Search for the cell housing the specified text and yield its (X, Y) center coordinate. 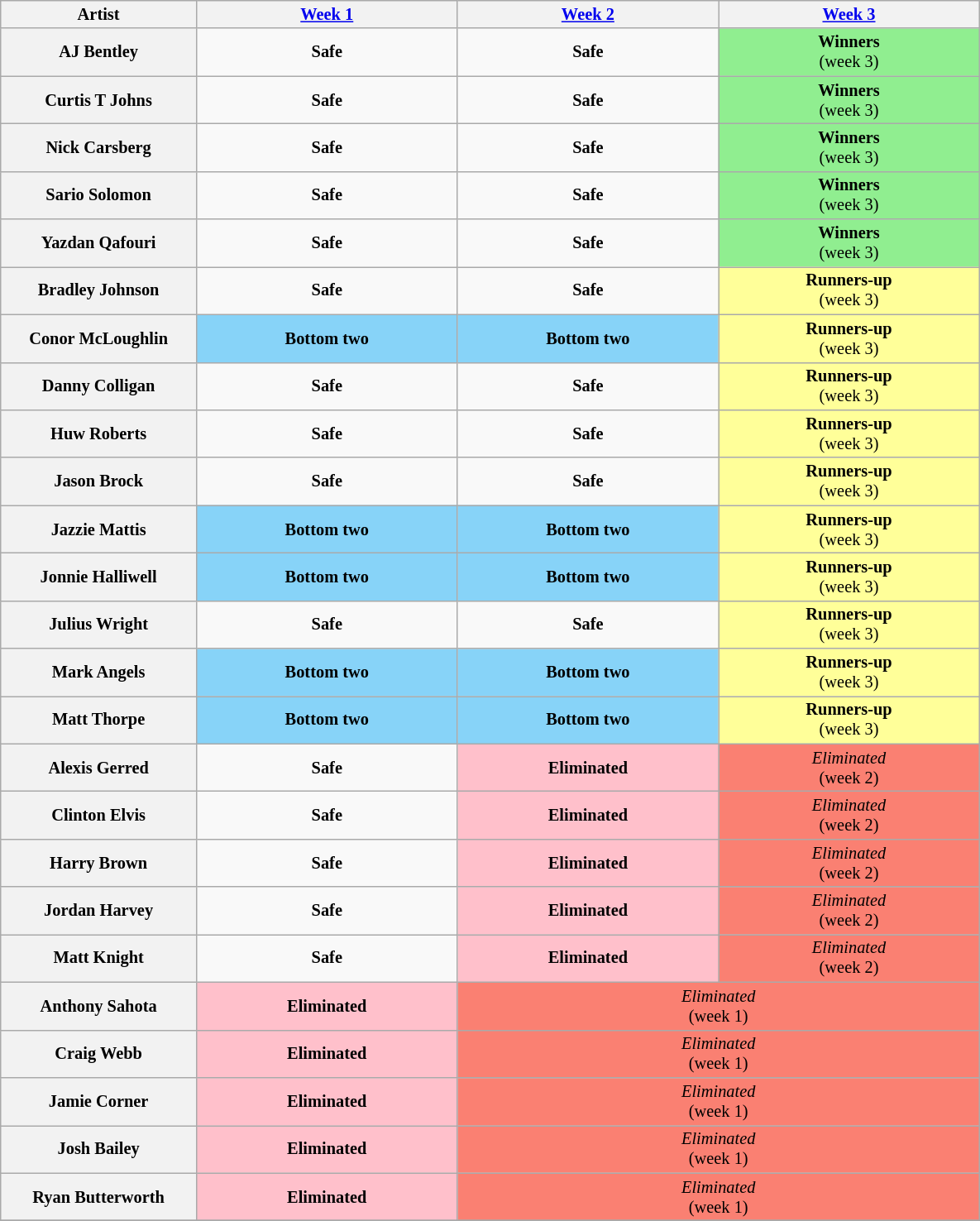
Artist (99, 14)
Nick Carsberg (99, 147)
Julius Wright (99, 625)
Conor McLoughlin (99, 338)
Alexis Gerred (99, 768)
Danny Colligan (99, 386)
Yazdan Qafouri (99, 243)
Jason Brock (99, 481)
Week 2 (588, 14)
Ryan Butterworth (99, 1197)
Jonnie Halliwell (99, 577)
Bradley Johnson (99, 290)
Jamie Corner (99, 1101)
Mark Angels (99, 673)
Matt Knight (99, 958)
AJ Bentley (99, 52)
Huw Roberts (99, 433)
Harry Brown (99, 863)
Jazzie Mattis (99, 529)
Matt Thorpe (99, 720)
Clinton Elvis (99, 815)
Craig Webb (99, 1054)
Curtis T Johns (99, 100)
Week 3 (849, 14)
Anthony Sahota (99, 1006)
Josh Bailey (99, 1149)
Jordan Harvey (99, 911)
Week 1 (327, 14)
Sario Solomon (99, 195)
